Capture the cell that displays the provided text and extract its [X, Y] central coordinate. 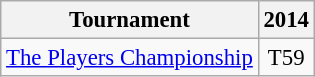
The Players Championship [130, 58]
Tournament [130, 20]
T59 [286, 58]
2014 [286, 20]
